Determine the [x, y] coordinate at the center of the cell enclosing the given text.  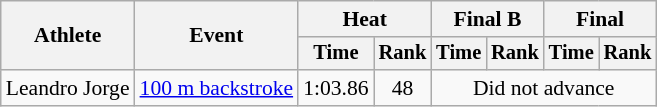
Event [217, 36]
Did not advance [544, 88]
1:03.86 [336, 88]
Heat [364, 19]
Leandro Jorge [68, 88]
Final [600, 19]
Final B [487, 19]
Athlete [68, 36]
48 [403, 88]
100 m backstroke [217, 88]
